Locate the cell with the specified text and output its (x, y) center coordinate. 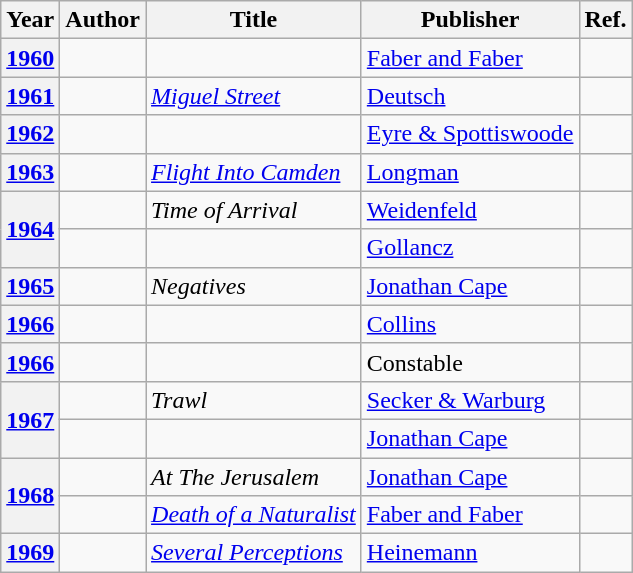
Several Perceptions (254, 553)
Title (254, 20)
1962 (30, 134)
1964 (30, 229)
1965 (30, 286)
Constable (470, 362)
Weidenfeld (470, 210)
1967 (30, 419)
Longman (470, 172)
Negatives (254, 286)
Eyre & Spottiswoode (470, 134)
1961 (30, 96)
Secker & Warburg (470, 400)
Author (103, 20)
Heinemann (470, 553)
Flight Into Camden (254, 172)
1968 (30, 496)
1963 (30, 172)
Deutsch (470, 96)
At The Jerusalem (254, 477)
1960 (30, 58)
Death of a Naturalist (254, 515)
Gollancz (470, 248)
Year (30, 20)
1969 (30, 553)
Publisher (470, 20)
Trawl (254, 400)
Miguel Street (254, 96)
Ref. (606, 20)
Collins (470, 324)
Time of Arrival (254, 210)
